From the cell containing the given text, extract its center point as (X, Y) coordinate. 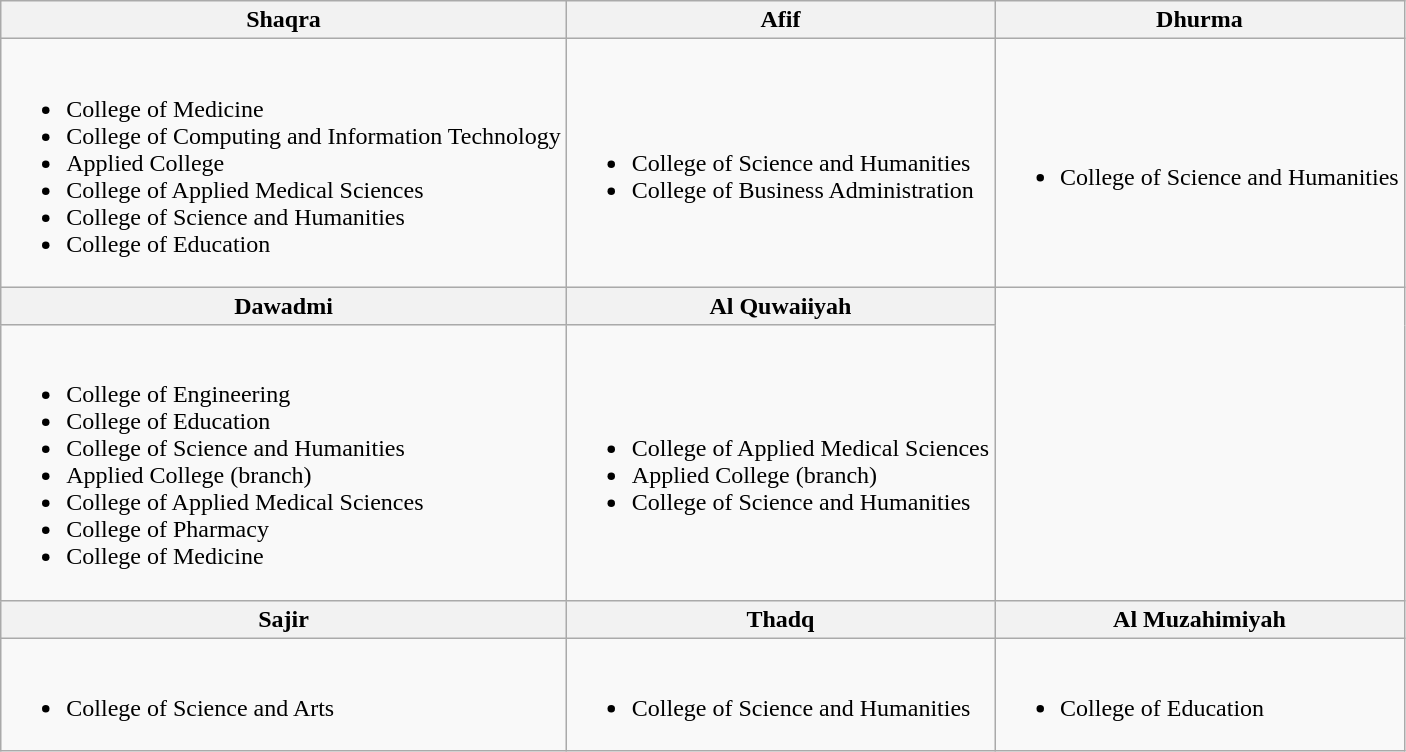
Al Quwaiiyah (780, 306)
Sajir (284, 619)
Shaqra (284, 20)
College of Science and Arts (284, 694)
Thadq (780, 619)
Afif (780, 20)
College of Education (1200, 694)
Al Muzahimiyah (1200, 619)
College of Applied Medical SciencesApplied College (branch)College of Science and Humanities (780, 462)
Dhurma (1200, 20)
Dawadmi (284, 306)
College of Science and HumanitiesCollege of Business Administration (780, 163)
